Provide the (X, Y) coordinate of the cell's center where the given text is located.  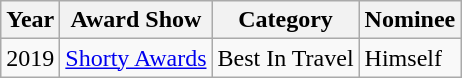
Category (286, 20)
2019 (30, 58)
Award Show (136, 20)
Year (30, 20)
Himself (410, 58)
Nominee (410, 20)
Best In Travel (286, 58)
Shorty Awards (136, 58)
